For the text-containing cell, return its midpoint in [x, y] coordinate format. 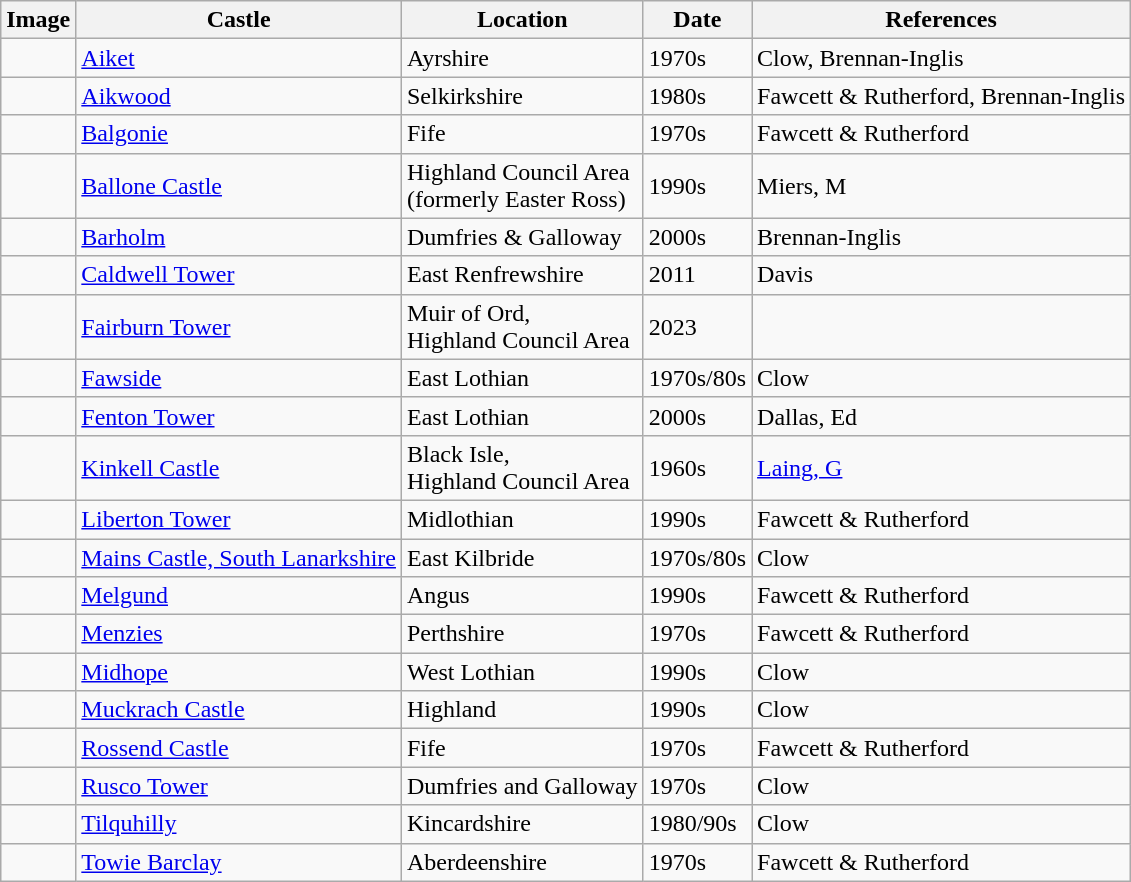
Ballone Castle [239, 186]
Location [522, 20]
Davis [942, 275]
Fairburn Tower [239, 326]
References [942, 20]
Midhope [239, 672]
Liberton Tower [239, 519]
Date [697, 20]
1980s [697, 96]
Menzies [239, 634]
West Lothian [522, 672]
Fawcett & Rutherford, Brennan-Inglis [942, 96]
East Renfrewshire [522, 275]
Towie Barclay [239, 862]
Melgund [239, 596]
Mains Castle, South Lanarkshire [239, 557]
Barholm [239, 237]
Laing, G [942, 468]
Aiket [239, 58]
Aikwood [239, 96]
Dallas, Ed [942, 416]
Perthshire [522, 634]
Tilquhilly [239, 824]
Highland Council Area(formerly Easter Ross) [522, 186]
Dumfries and Galloway [522, 786]
Highland [522, 710]
Miers, M [942, 186]
Muir of Ord,Highland Council Area [522, 326]
Black Isle,Highland Council Area [522, 468]
Aberdeenshire [522, 862]
East Kilbride [522, 557]
Midlothian [522, 519]
Brennan-Inglis [942, 237]
Image [38, 20]
Rusco Tower [239, 786]
Fenton Tower [239, 416]
Dumfries & Galloway [522, 237]
Kincardshire [522, 824]
Caldwell Tower [239, 275]
Castle [239, 20]
Kinkell Castle [239, 468]
Fawside [239, 378]
Clow, Brennan-Inglis [942, 58]
2023 [697, 326]
Muckrach Castle [239, 710]
1980/90s [697, 824]
Ayrshire [522, 58]
1960s [697, 468]
Selkirkshire [522, 96]
Rossend Castle [239, 748]
2011 [697, 275]
Angus [522, 596]
Balgonie [239, 134]
